Search for the cell housing the specified text and yield its (X, Y) center coordinate. 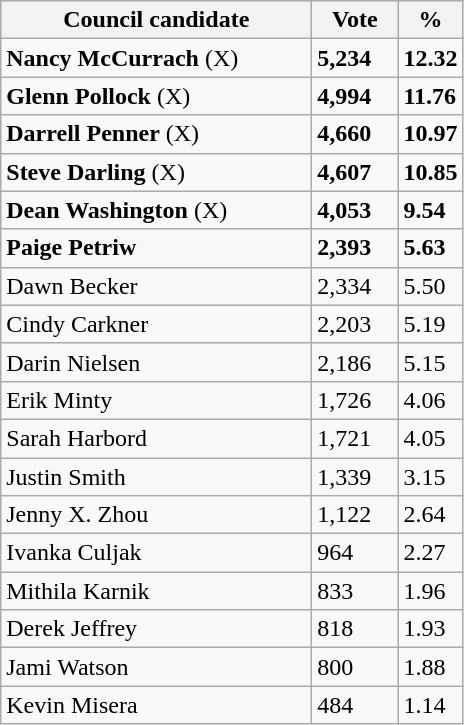
Dean Washington (X) (156, 210)
818 (355, 629)
Dawn Becker (156, 286)
Glenn Pollock (X) (156, 96)
2.64 (430, 515)
Ivanka Culjak (156, 553)
4.05 (430, 438)
5.19 (430, 324)
Sarah Harbord (156, 438)
1.93 (430, 629)
5.15 (430, 362)
2,186 (355, 362)
4,660 (355, 134)
10.97 (430, 134)
2,393 (355, 248)
1,122 (355, 515)
Jami Watson (156, 667)
10.85 (430, 172)
800 (355, 667)
1.88 (430, 667)
1.96 (430, 591)
484 (355, 705)
1,721 (355, 438)
Derek Jeffrey (156, 629)
Mithila Karnik (156, 591)
2,203 (355, 324)
2,334 (355, 286)
964 (355, 553)
3.15 (430, 477)
Nancy McCurrach (X) (156, 58)
5.50 (430, 286)
Council candidate (156, 20)
11.76 (430, 96)
Paige Petriw (156, 248)
5,234 (355, 58)
Vote (355, 20)
% (430, 20)
1,726 (355, 400)
4.06 (430, 400)
5.63 (430, 248)
12.32 (430, 58)
Jenny X. Zhou (156, 515)
Erik Minty (156, 400)
2.27 (430, 553)
9.54 (430, 210)
4,607 (355, 172)
Darrell Penner (X) (156, 134)
1,339 (355, 477)
Kevin Misera (156, 705)
Steve Darling (X) (156, 172)
1.14 (430, 705)
4,053 (355, 210)
833 (355, 591)
Darin Nielsen (156, 362)
4,994 (355, 96)
Cindy Carkner (156, 324)
Justin Smith (156, 477)
